Determine the (X, Y) coordinate at the center of the cell enclosing the given text.  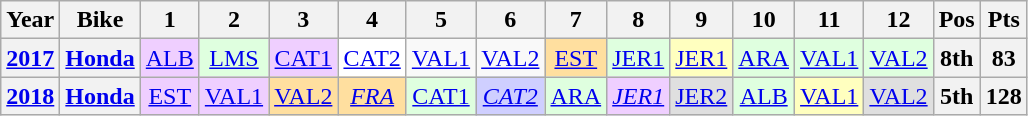
Pos (956, 20)
12 (898, 20)
JER2 (702, 96)
128 (1004, 96)
10 (764, 20)
5 (440, 20)
6 (510, 20)
83 (1004, 58)
8 (638, 20)
2018 (30, 96)
7 (576, 20)
3 (304, 20)
2017 (30, 58)
LMS (234, 58)
5th (956, 96)
4 (372, 20)
8th (956, 58)
Year (30, 20)
1 (170, 20)
2 (234, 20)
Bike (100, 20)
11 (830, 20)
9 (702, 20)
FRA (372, 96)
Pts (1004, 20)
